Output the [X, Y] coordinate of the center of the cell containing the given text.  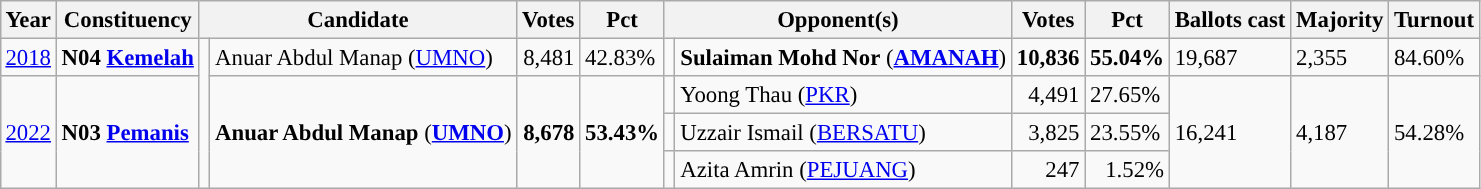
10,836 [1048, 57]
55.04% [1128, 57]
3,825 [1048, 133]
53.43% [622, 132]
4,187 [1340, 132]
54.28% [1434, 132]
Yoong Thau (PKR) [844, 95]
N04 Kemelah [128, 57]
1.52% [1128, 170]
2,355 [1340, 57]
16,241 [1230, 132]
Candidate [358, 20]
N03 Pemanis [128, 132]
2022 [28, 132]
Year [28, 20]
84.60% [1434, 57]
247 [1048, 170]
Constituency [128, 20]
Sulaiman Mohd Nor (AMANAH) [844, 57]
Azita Amrin (PEJUANG) [844, 170]
27.65% [1128, 95]
42.83% [622, 57]
19,687 [1230, 57]
Majority [1340, 20]
2018 [28, 57]
4,491 [1048, 95]
Turnout [1434, 20]
23.55% [1128, 133]
8,481 [548, 57]
Ballots cast [1230, 20]
Opponent(s) [838, 20]
8,678 [548, 132]
Uzzair Ismail (BERSATU) [844, 133]
